Return the [x, y] coordinate for the center point of the cell that contains the specified text.  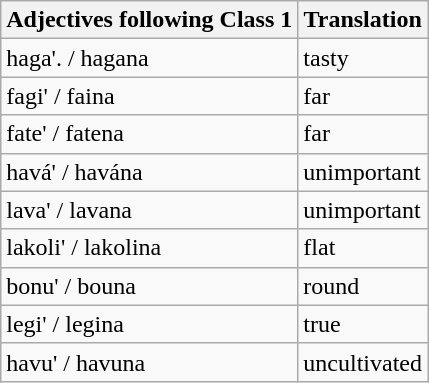
fate' / fatena [150, 134]
true [363, 324]
uncultivated [363, 362]
lakoli' / lakolina [150, 248]
bonu' / bouna [150, 286]
Translation [363, 20]
havá' / havána [150, 172]
lava' / lavana [150, 210]
round [363, 286]
Adjectives following Class 1 [150, 20]
haga'. / hagana [150, 58]
legi' / legina [150, 324]
flat [363, 248]
havu' / havuna [150, 362]
tasty [363, 58]
fagi' / faina [150, 96]
